Return the (X, Y) coordinate for the center point of the cell that contains the specified text.  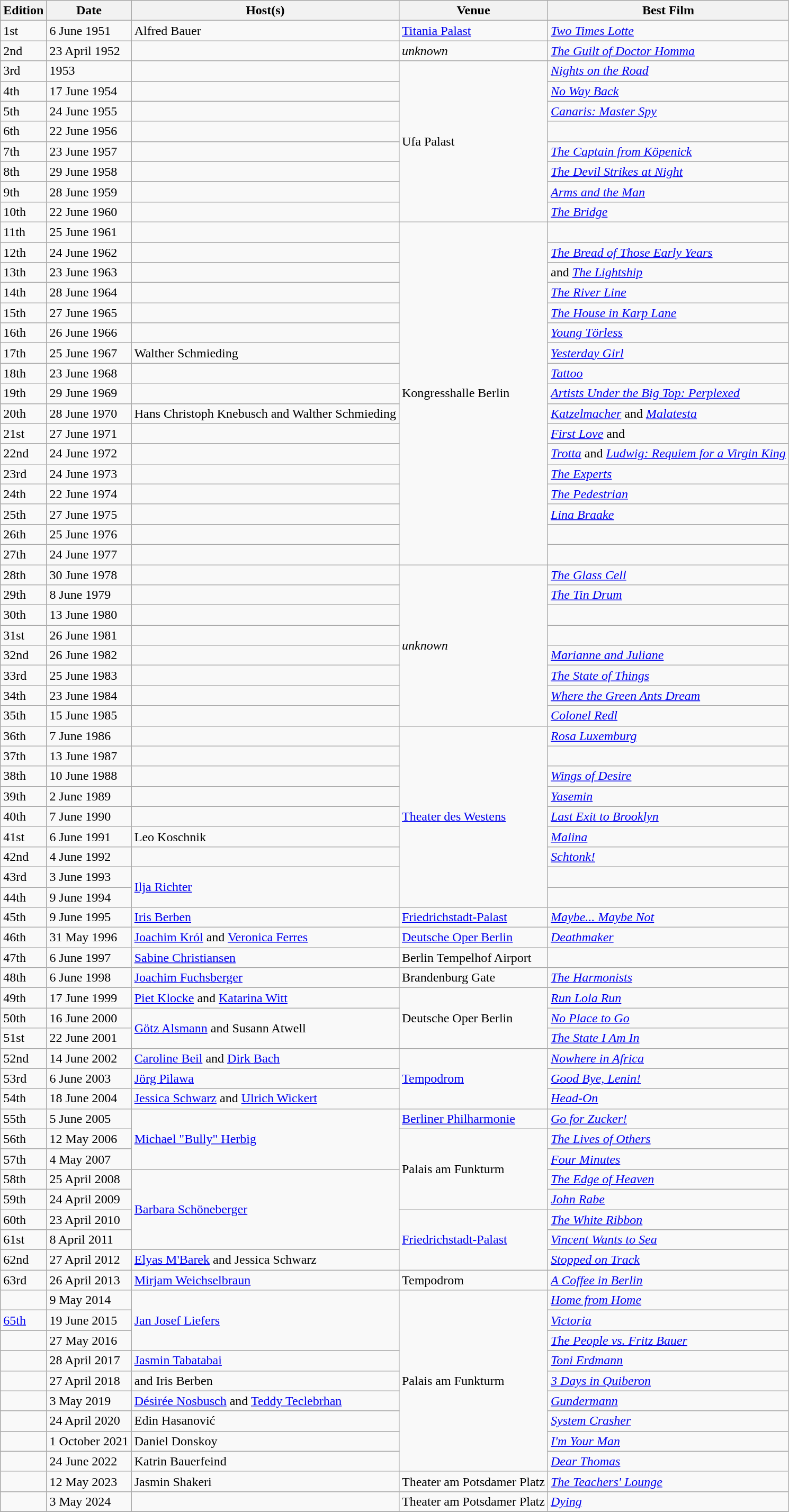
27 June 1965 (89, 313)
22 June 1956 (89, 131)
10th (23, 212)
Stopped on Track (668, 1260)
Michael "Bully" Herbig (265, 1139)
28th (23, 574)
23rd (23, 474)
Alfred Bauer (265, 31)
25 June 1983 (89, 676)
30 June 1978 (89, 574)
Sabine Christiansen (265, 958)
59th (23, 1199)
Jasmin Tabatabai (265, 1361)
27 April 2012 (89, 1260)
The House in Karp Lane (668, 313)
23 April 1952 (89, 51)
33rd (23, 676)
Home from Home (668, 1300)
Edin Hasanović (265, 1421)
2nd (23, 51)
Toni Erdmann (668, 1361)
28 June 1964 (89, 293)
7th (23, 151)
28 April 2017 (89, 1361)
Venue (473, 11)
36th (23, 736)
Edition (23, 11)
and Iris Berben (265, 1381)
The Devil Strikes at Night (668, 172)
24 June 1972 (89, 454)
8th (23, 172)
26 June 1982 (89, 655)
I'm Your Man (668, 1441)
Jessica Schwarz and Ulrich Wickert (265, 1099)
29th (23, 595)
9th (23, 192)
24 June 2022 (89, 1461)
9 June 1995 (89, 917)
14th (23, 293)
7 June 1986 (89, 736)
Run Lola Run (668, 998)
13 June 1980 (89, 615)
24 June 1973 (89, 474)
35th (23, 716)
17 June 1999 (89, 998)
The Teachers' Lounge (668, 1481)
41st (23, 836)
17 June 1954 (89, 91)
24 April 2009 (89, 1199)
17th (23, 353)
Last Exit to Brooklyn (668, 816)
Iris Berben (265, 917)
The Experts (668, 474)
8 June 1979 (89, 595)
22 June 2001 (89, 1038)
57th (23, 1159)
No Place to Go (668, 1018)
55th (23, 1119)
Best Film (668, 11)
27th (23, 554)
The State I Am In (668, 1038)
63rd (23, 1280)
27 April 2018 (89, 1381)
Good Bye, Lenin! (668, 1078)
23 June 1968 (89, 373)
53rd (23, 1078)
Elyas M'Barek and Jessica Schwarz (265, 1260)
Barbara Schöneberger (265, 1209)
25 June 1961 (89, 232)
Titania Palast (473, 31)
John Rabe (668, 1199)
24 June 1955 (89, 111)
Artists Under the Big Top: Perplexed (668, 393)
26 April 2013 (89, 1280)
Ufa Palast (473, 141)
The Tin Drum (668, 595)
5th (23, 111)
51st (23, 1038)
The Lives of Others (668, 1139)
6th (23, 131)
19 June 2015 (89, 1320)
Malina (668, 836)
1st (23, 31)
First Love and (668, 434)
31st (23, 635)
Yesterday Girl (668, 353)
6 June 2003 (89, 1078)
43rd (23, 877)
13th (23, 273)
27 June 1975 (89, 514)
The People vs. Fritz Bauer (668, 1340)
Gundermann (668, 1401)
No Way Back (668, 91)
61st (23, 1240)
18th (23, 373)
32nd (23, 655)
Leo Koschnik (265, 836)
23 June 1963 (89, 273)
Go for Zucker! (668, 1119)
Joachim Król and Veronica Ferres (265, 938)
62nd (23, 1260)
Jan Josef Liefers (265, 1320)
The Harmonists (668, 978)
12 May 2006 (89, 1139)
The Bread of Those Early Years (668, 253)
37th (23, 756)
6 June 1997 (89, 958)
1953 (89, 71)
The Edge of Heaven (668, 1179)
10 June 1988 (89, 776)
The Pedestrian (668, 494)
and The Lightship (668, 273)
3 June 1993 (89, 877)
Vincent Wants to Sea (668, 1240)
15 June 1985 (89, 716)
Brandenburg Gate (473, 978)
Rosa Luxemburg (668, 736)
Victoria (668, 1320)
The Bridge (668, 212)
45th (23, 917)
26th (23, 534)
52nd (23, 1058)
Walther Schmieding (265, 353)
24th (23, 494)
Nights on the Road (668, 71)
Theater des Westens (473, 816)
18 June 2004 (89, 1099)
12 May 2023 (89, 1481)
28 June 1970 (89, 413)
16th (23, 333)
29 June 1958 (89, 172)
27 June 1971 (89, 434)
30th (23, 615)
21st (23, 434)
The Captain from Köpenick (668, 151)
46th (23, 938)
Yasemin (668, 796)
Jörg Pilawa (265, 1078)
2 June 1989 (89, 796)
Date (89, 11)
Götz Alsmann and Susann Atwell (265, 1028)
14 June 2002 (89, 1058)
24 June 1977 (89, 554)
60th (23, 1219)
Schtonk! (668, 857)
Nowhere in Africa (668, 1058)
Katrin Bauerfeind (265, 1461)
8 April 2011 (89, 1240)
The Glass Cell (668, 574)
Piet Klocke and Katarina Witt (265, 998)
Where the Green Ants Dream (668, 696)
Head-On (668, 1099)
65th (23, 1320)
Young Törless (668, 333)
24 April 2020 (89, 1421)
48th (23, 978)
25 April 2008 (89, 1179)
Hans Christoph Knebusch and Walther Schmieding (265, 413)
6 June 1998 (89, 978)
The White Ribbon (668, 1219)
28 June 1959 (89, 192)
22 June 1974 (89, 494)
15th (23, 313)
27 May 2016 (89, 1340)
7 June 1990 (89, 816)
Lina Braake (668, 514)
22 June 1960 (89, 212)
23 April 2010 (89, 1219)
31 May 1996 (89, 938)
6 June 1991 (89, 836)
19th (23, 393)
20th (23, 413)
9 May 2014 (89, 1300)
Deathmaker (668, 938)
22nd (23, 454)
The Guilt of Doctor Homma (668, 51)
3 Days in Quiberon (668, 1381)
Joachim Fuchsberger (265, 978)
9 June 1994 (89, 897)
Host(s) (265, 11)
12th (23, 253)
Berliner Philharmonie (473, 1119)
Four Minutes (668, 1159)
25 June 1967 (89, 353)
Dying (668, 1501)
49th (23, 998)
54th (23, 1099)
42nd (23, 857)
Arms and the Man (668, 192)
6 June 1951 (89, 31)
5 June 2005 (89, 1119)
Marianne and Juliane (668, 655)
3 May 2024 (89, 1501)
25th (23, 514)
Caroline Beil and Dirk Bach (265, 1058)
Daniel Donskoy (265, 1441)
47th (23, 958)
4th (23, 91)
25 June 1976 (89, 534)
58th (23, 1179)
4 June 1992 (89, 857)
Wings of Desire (668, 776)
Tattoo (668, 373)
39th (23, 796)
The River Line (668, 293)
23 June 1984 (89, 696)
13 June 1987 (89, 756)
1 October 2021 (89, 1441)
40th (23, 816)
Dear Thomas (668, 1461)
56th (23, 1139)
Jasmin Shakeri (265, 1481)
26 June 1966 (89, 333)
34th (23, 696)
System Crasher (668, 1421)
11th (23, 232)
Two Times Lotte (668, 31)
23 June 1957 (89, 151)
Maybe... Maybe Not (668, 917)
29 June 1969 (89, 393)
50th (23, 1018)
Katzelmacher and Malatesta (668, 413)
The State of Things (668, 676)
Mirjam Weichselbraun (265, 1280)
Ilja Richter (265, 887)
Colonel Redl (668, 716)
4 May 2007 (89, 1159)
Désirée Nosbusch and Teddy Teclebrhan (265, 1401)
Canaris: Master Spy (668, 111)
Trotta and Ludwig: Requiem for a Virgin King (668, 454)
3 May 2019 (89, 1401)
Berlin Tempelhof Airport (473, 958)
26 June 1981 (89, 635)
16 June 2000 (89, 1018)
Kongresshalle Berlin (473, 393)
A Coffee in Berlin (668, 1280)
38th (23, 776)
3rd (23, 71)
44th (23, 897)
24 June 1962 (89, 253)
